Output the [X, Y] coordinate of the center of the cell containing the given text.  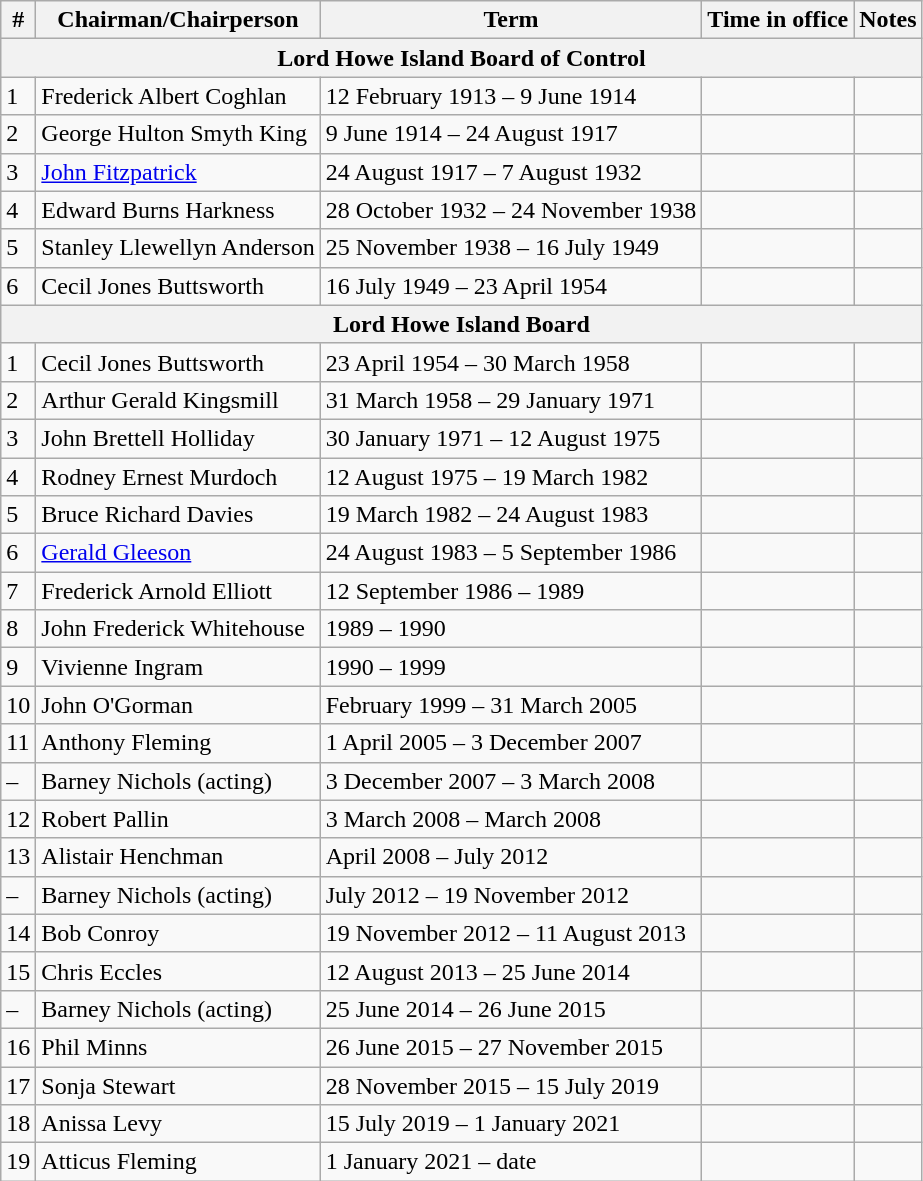
Edward Burns Harkness [178, 210]
Phil Minns [178, 1047]
10 [18, 705]
Robert Pallin [178, 819]
13 [18, 857]
Rodney Ernest Murdoch [178, 477]
Stanley Llewellyn Anderson [178, 248]
9 [18, 667]
Anissa Levy [178, 1124]
Gerald Gleeson [178, 553]
3 March 2008 – March 2008 [511, 819]
1 January 2021 – date [511, 1162]
19 [18, 1162]
February 1999 – 31 March 2005 [511, 705]
John Frederick Whitehouse [178, 629]
24 August 1983 – 5 September 1986 [511, 553]
17 [18, 1085]
25 November 1938 – 16 July 1949 [511, 248]
July 2012 – 19 November 2012 [511, 895]
28 November 2015 – 15 July 2019 [511, 1085]
14 [18, 933]
16 July 1949 – 23 April 1954 [511, 286]
12 August 1975 – 19 March 1982 [511, 477]
Bruce Richard Davies [178, 515]
1989 – 1990 [511, 629]
7 [18, 591]
# [18, 20]
1990 – 1999 [511, 667]
Frederick Arnold Elliott [178, 591]
Bob Conroy [178, 933]
16 [18, 1047]
Frederick Albert Coghlan [178, 96]
Sonja Stewart [178, 1085]
12 August 2013 – 25 June 2014 [511, 971]
30 January 1971 – 12 August 1975 [511, 438]
12 [18, 819]
George Hulton Smyth King [178, 134]
Anthony Fleming [178, 743]
Notes [888, 20]
8 [18, 629]
John Fitzpatrick [178, 172]
18 [18, 1124]
24 August 1917 – 7 August 1932 [511, 172]
9 June 1914 – 24 August 1917 [511, 134]
Chris Eccles [178, 971]
3 December 2007 – 3 March 2008 [511, 781]
Term [511, 20]
26 June 2015 – 27 November 2015 [511, 1047]
28 October 1932 – 24 November 1938 [511, 210]
12 February 1913 – 9 June 1914 [511, 96]
April 2008 – July 2012 [511, 857]
12 September 1986 – 1989 [511, 591]
Time in office [778, 20]
Lord Howe Island Board [462, 324]
Chairman/Chairperson [178, 20]
Atticus Fleming [178, 1162]
11 [18, 743]
Arthur Gerald Kingsmill [178, 400]
1 April 2005 – 3 December 2007 [511, 743]
19 March 1982 – 24 August 1983 [511, 515]
23 April 1954 – 30 March 1958 [511, 362]
15 July 2019 – 1 January 2021 [511, 1124]
15 [18, 971]
Lord Howe Island Board of Control [462, 58]
Alistair Henchman [178, 857]
Vivienne Ingram [178, 667]
31 March 1958 – 29 January 1971 [511, 400]
19 November 2012 – 11 August 2013 [511, 933]
John O'Gorman [178, 705]
John Brettell Holliday [178, 438]
25 June 2014 – 26 June 2015 [511, 1009]
